From the cell containing the given text, extract its center point as [X, Y] coordinate. 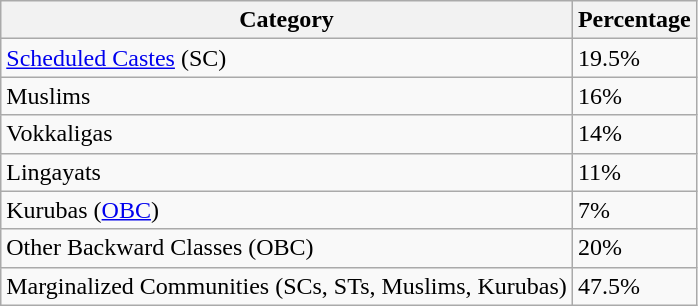
Other Backward Classes (OBC) [287, 248]
47.5% [634, 286]
Marginalized Communities (SCs, STs, Muslims, Kurubas) [287, 286]
Kurubas (OBC) [287, 210]
Scheduled Castes (SC) [287, 58]
14% [634, 134]
19.5% [634, 58]
Percentage [634, 20]
7% [634, 210]
11% [634, 172]
16% [634, 96]
20% [634, 248]
Muslims [287, 96]
Category [287, 20]
Lingayats [287, 172]
Vokkaligas [287, 134]
